Search for the cell housing the specified text and yield its [x, y] center coordinate. 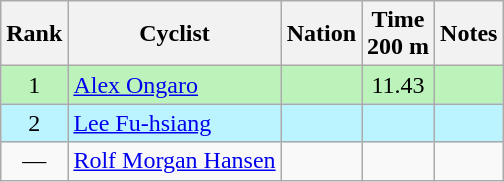
Alex Ongaro [174, 85]
Rank [34, 34]
1 [34, 85]
11.43 [398, 85]
Notes [469, 34]
Nation [321, 34]
Rolf Morgan Hansen [174, 161]
2 [34, 123]
Lee Fu-hsiang [174, 123]
Time200 m [398, 34]
Cyclist [174, 34]
— [34, 161]
